From the cell containing the given text, extract its center point as (x, y) coordinate. 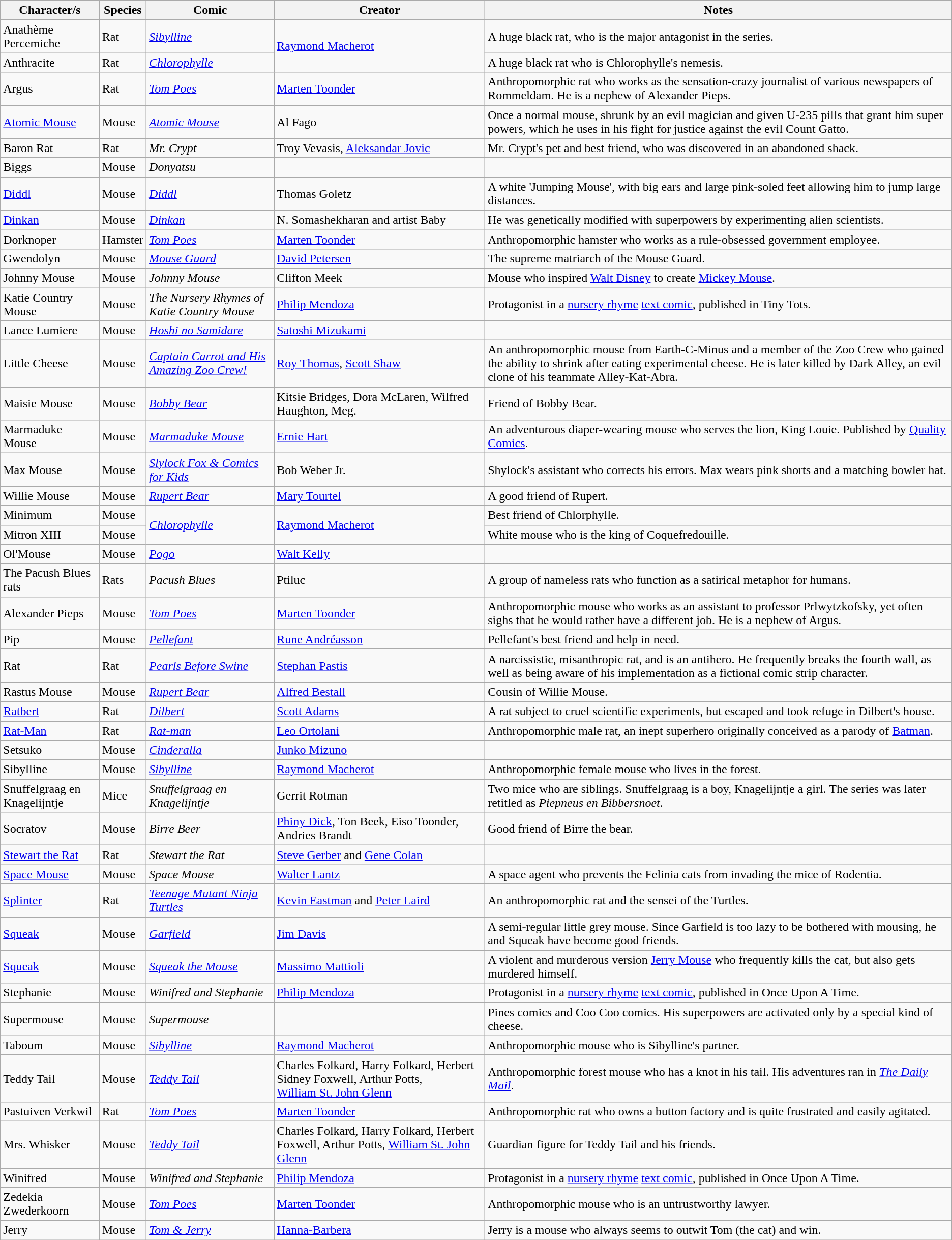
Mr. Crypt (211, 148)
Minimum (50, 515)
Winifred (50, 1177)
Good friend of Birre the bear. (719, 829)
Anthropomorphic female mouse who lives in the forest. (719, 770)
Anthropomorphic male rat, an inept superhero originally conceived as a parody of Batman. (719, 731)
Bob Weber Jr. (379, 470)
Anthropomorphic mouse who is an untrustworthy lawyer. (719, 1204)
The supreme matriarch of the Mouse Guard. (719, 258)
Donyatsu (211, 167)
Clifton Meek (379, 278)
Anthropomorphic hamster who works as a rule-obsessed government employee. (719, 239)
Mouse who inspired Walt Disney to create Mickey Mouse. (719, 278)
Pellefant's best friend and help in need. (719, 639)
Bobby Bear (211, 404)
Ol'Mouse (50, 554)
Steve Gerber and Gene Colan (379, 855)
A white 'Jumping Mouse', with big ears and large pink-soled feet allowing him to jump large distances. (719, 193)
The Pacush Blues rats (50, 580)
Shylock's assistant who corrects his errors. Max wears pink shorts and a matching bowler hat. (719, 470)
Two mice who are siblings. Snuffelgraag is a boy, Knagelijntje a girl. The series was later retitled as Piepneus en Bibbersnoet. (719, 795)
Mitron XIII (50, 535)
Pellefant (211, 639)
Creator (379, 10)
Socratov (50, 829)
Junko Mizuno (379, 750)
Thomas Goletz (379, 193)
Biggs (50, 167)
Charles Folkard, Harry Folkard, Herbert Sidney Foxwell, Arthur Potts,William St. John Glenn (379, 1078)
Alexander Pieps (50, 613)
Argus (50, 88)
Mr. Crypt's pet and best friend, who was discovered in an abandoned shack. (719, 148)
Satoshi Mizukami (379, 331)
Troy Vevasis, Aleksandar Jovic (379, 148)
Mary Tourtel (379, 496)
Rats (123, 580)
Protagonist in a nursery rhyme text comic, published in Tiny Tots. (719, 304)
Pearls Before Swine (211, 665)
Pogo (211, 554)
Willie Mouse (50, 496)
Guardian figure for Teddy Tail and his friends. (719, 1144)
An adventurous diaper-wearing mouse who serves the lion, King Louie. Published by Quality Comics. (719, 436)
A good friend of Rupert. (719, 496)
Taboum (50, 1045)
Squeak the Mouse (211, 966)
Phiny Dick, Ton Beek, Eiso Toonder, Andries Brandt (379, 829)
Hanna-Barbera (379, 1230)
Jim Davis (379, 934)
Katie Country Mouse (50, 304)
Max Mouse (50, 470)
Anthropomorphic rat who owns a button factory and is quite frustrated and easily agitated. (719, 1111)
Teenage Mutant Ninja Turtles (211, 900)
Rastus Mouse (50, 692)
Splinter (50, 900)
Rat-Man (50, 731)
An anthropomorphic rat and the sensei of the Turtles. (719, 900)
Stephanie (50, 993)
David Petersen (379, 258)
Roy Thomas, Scott Shaw (379, 364)
Stephan Pastis (379, 665)
Captain Carrot and His Amazing Zoo Crew! (211, 364)
Anathème Percemiche (50, 37)
Dilbert (211, 711)
Anthropomorphic mouse who is Sibylline's partner. (719, 1045)
White mouse who is the king of Coquefredouille. (719, 535)
A semi-regular little grey mouse. Since Garfield is too lazy to be bothered with mousing, he and Squeak have become good friends. (719, 934)
Kevin Eastman and Peter Laird (379, 900)
Setsuko (50, 750)
A space agent who prevents the Felinia cats from invading the mice of Rodentia. (719, 874)
Mouse Guard (211, 258)
Kitsie Bridges, Dora McLaren, Wilfred Haughton, Meg. (379, 404)
Hoshi no Samidare (211, 331)
A violent and murderous version Jerry Mouse who frequently kills the cat, but also gets murdered himself. (719, 966)
The Nursery Rhymes of Katie Country Mouse (211, 304)
He was genetically modified with superpowers by experimenting alien scientists. (719, 220)
Charles Folkard, Harry Folkard, Herbert Foxwell, Arthur Potts, William St. John Glenn (379, 1144)
Anthropomorphic rat who works as the sensation-crazy journalist of various newspapers of Rommeldam. He is a nephew of Alexander Pieps. (719, 88)
Pastuiven Verkwil (50, 1111)
Rat-man (211, 731)
Gerrit Rotman (379, 795)
Massimo Mattioli (379, 966)
Gwendolyn (50, 258)
Alfred Bestall (379, 692)
Jerry (50, 1230)
Notes (719, 10)
Leo Ortolani (379, 731)
Pip (50, 639)
Character/s (50, 10)
Maisie Mouse (50, 404)
Comic (211, 10)
Rune Andréasson (379, 639)
Al Fago (379, 122)
A rat subject to cruel scientific experiments, but escaped and took refuge in Dilbert's house. (719, 711)
Mice (123, 795)
Jerry is a mouse who always seems to outwit Tom (the cat) and win. (719, 1230)
Slylock Fox & Comics for Kids (211, 470)
Lance Lumiere (50, 331)
Anthropomorphic forest mouse who has a knot in his tail. His adventures ran in The Daily Mail. (719, 1078)
Ptiluc (379, 580)
A huge black rat who is Chlorophylle's nemesis. (719, 63)
Tom & Jerry (211, 1230)
Mrs. Whisker (50, 1144)
Pacush Blues (211, 580)
Anthracite (50, 63)
Hamster (123, 239)
A huge black rat, who is the major antagonist in the series. (719, 37)
Walt Kelly (379, 554)
Friend of Bobby Bear. (719, 404)
Dorknoper (50, 239)
Ernie Hart (379, 436)
Garfield (211, 934)
Birre Beer (211, 829)
Little Cheese (50, 364)
A group of nameless rats who function as a satirical metaphor for humans. (719, 580)
Walter Lantz (379, 874)
Baron Rat (50, 148)
Best friend of Chlorphylle. (719, 515)
Cinderalla (211, 750)
Zedekia Zwederkoorn (50, 1204)
Scott Adams (379, 711)
Species (123, 10)
Ratbert (50, 711)
Cousin of Willie Mouse. (719, 692)
Pines comics and Coo Coo comics. His superpowers are activated only by a special kind of cheese. (719, 1019)
N. Somashekharan and artist Baby (379, 220)
